Extract the [x, y] coordinate from the center of the cell holding the provided text.  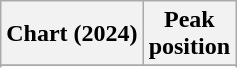
Chart (2024) [72, 34]
Peakposition [189, 34]
